Identify which cell holds the provided text, then report its (x, y) central coordinate. 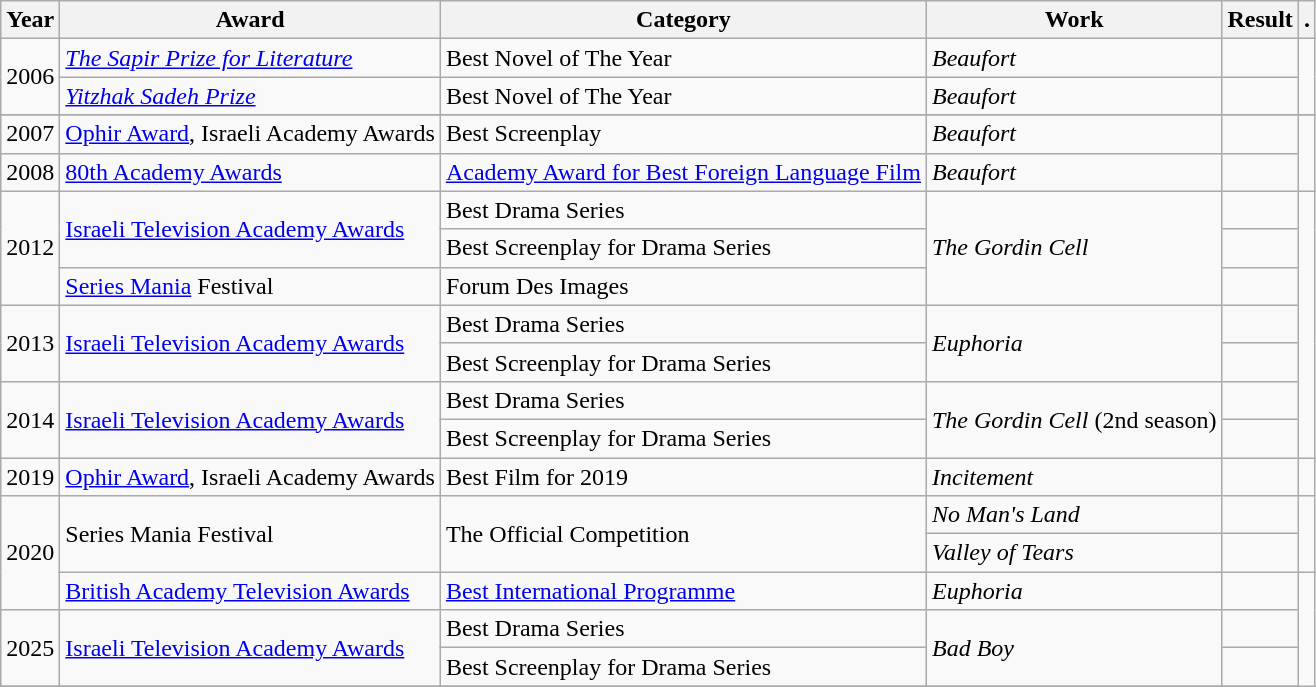
Result (1260, 20)
Bad Boy (1074, 648)
Valley of Tears (1074, 553)
Best International Programme (683, 591)
No Man's Land (1074, 515)
Best Screenplay (683, 134)
Best Film for 2019 (683, 477)
The Gordin Cell (2nd season) (1074, 419)
The Sapir Prize for Literature (250, 58)
Award (250, 20)
Academy Award for Best Foreign Language Film (683, 172)
2008 (30, 172)
2025 (30, 648)
Category (683, 20)
The Official Competition (683, 534)
2020 (30, 553)
. (1306, 20)
2019 (30, 477)
Incitement (1074, 477)
Year (30, 20)
British Academy Television Awards (250, 591)
The Gordin Cell (1074, 248)
2014 (30, 419)
2012 (30, 248)
Forum Des Images (683, 286)
2006 (30, 77)
Yitzhak Sadeh Prize (250, 96)
Work (1074, 20)
2013 (30, 343)
80th Academy Awards (250, 172)
2007 (30, 134)
